Return the [X, Y] coordinate for the center point of the cell that contains the specified text.  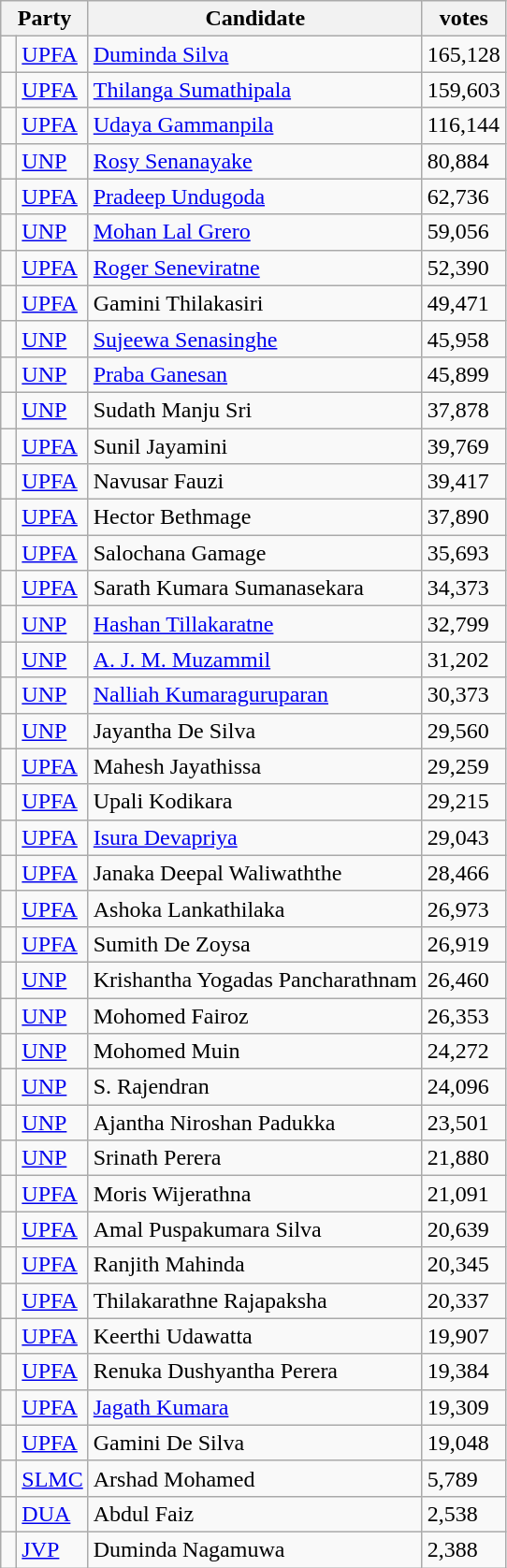
Jayantha De Silva [254, 731]
29,259 [464, 766]
Hector Bethmage [254, 517]
Sujeewa Senasinghe [254, 339]
Janaka Deepal Waliwaththe [254, 873]
Duminda Nagamuwa [254, 1549]
19,309 [464, 1407]
Amal Puspakumara Silva [254, 1229]
Mohan Lal Grero [254, 232]
Arshad Mohamed [254, 1478]
Mohomed Fairoz [254, 1015]
Isura Devapriya [254, 837]
Srinath Perera [254, 1158]
2,538 [464, 1514]
JVP [52, 1549]
29,215 [464, 802]
Ranjith Mahinda [254, 1265]
31,202 [464, 660]
Mohomed Muin [254, 1052]
Duminda Silva [254, 54]
21,091 [464, 1194]
39,417 [464, 482]
26,973 [464, 908]
35,693 [464, 553]
votes [464, 19]
32,799 [464, 624]
Sunil Jayamini [254, 446]
Gamini Thilakasiri [254, 303]
Praba Ganesan [254, 374]
20,337 [464, 1300]
Rosy Senanayake [254, 161]
19,384 [464, 1372]
80,884 [464, 161]
Roger Seneviratne [254, 268]
159,603 [464, 90]
28,466 [464, 873]
45,899 [464, 374]
Keerthi Udawatta [254, 1336]
24,272 [464, 1052]
Gamini De Silva [254, 1443]
26,460 [464, 980]
165,128 [464, 54]
37,890 [464, 517]
24,096 [464, 1087]
Ashoka Lankathilaka [254, 908]
SLMC [52, 1478]
Abdul Faiz [254, 1514]
Sumith De Zoysa [254, 944]
19,048 [464, 1443]
Hashan Tillakaratne [254, 624]
Navusar Fauzi [254, 482]
Thilakarathne Rajapaksha [254, 1300]
45,958 [464, 339]
52,390 [464, 268]
26,919 [464, 944]
Salochana Gamage [254, 553]
59,056 [464, 232]
Renuka Dushyantha Perera [254, 1372]
26,353 [464, 1015]
Sudath Manju Sri [254, 410]
116,144 [464, 125]
19,907 [464, 1336]
Sarath Kumara Sumanasekara [254, 588]
Udaya Gammanpila [254, 125]
Thilanga Sumathipala [254, 90]
Nalliah Kumaraguruparan [254, 695]
62,736 [464, 196]
39,769 [464, 446]
Party [45, 19]
29,560 [464, 731]
23,501 [464, 1123]
Ajantha Niroshan Padukka [254, 1123]
DUA [52, 1514]
Mahesh Jayathissa [254, 766]
37,878 [464, 410]
20,345 [464, 1265]
5,789 [464, 1478]
Upali Kodikara [254, 802]
S. Rajendran [254, 1087]
30,373 [464, 695]
Candidate [254, 19]
Moris Wijerathna [254, 1194]
20,639 [464, 1229]
49,471 [464, 303]
21,880 [464, 1158]
Jagath Kumara [254, 1407]
2,388 [464, 1549]
A. J. M. Muzammil [254, 660]
29,043 [464, 837]
Pradeep Undugoda [254, 196]
34,373 [464, 588]
Krishantha Yogadas Pancharathnam [254, 980]
